Return the (X, Y) coordinate for the center point of the cell that contains the specified text.  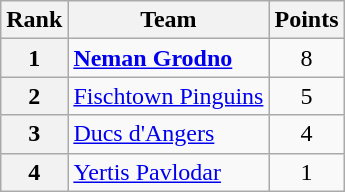
Points (306, 20)
Neman Grodno (168, 58)
Rank (34, 20)
Ducs d'Angers (168, 134)
Yertis Pavlodar (168, 172)
5 (306, 96)
8 (306, 58)
Fischtown Pinguins (168, 96)
2 (34, 96)
Team (168, 20)
3 (34, 134)
